Output the [X, Y] coordinate of the center of the cell containing the given text.  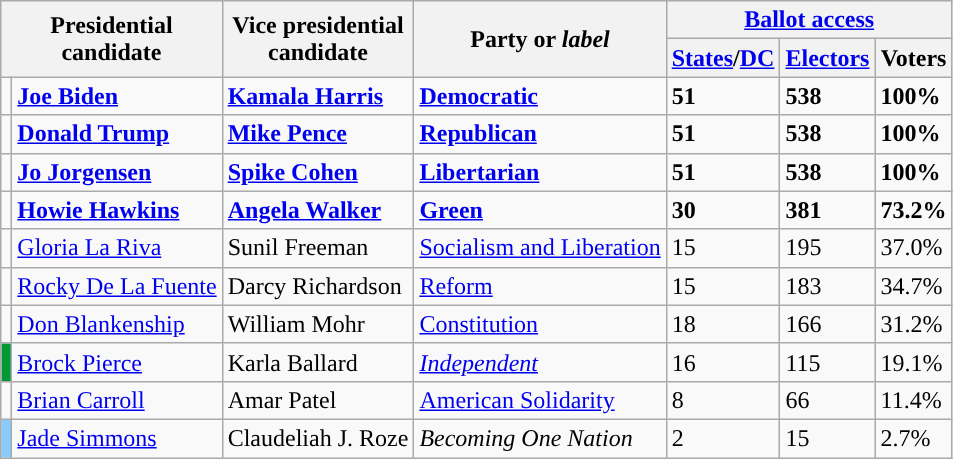
195 [828, 248]
Becoming One Nation [540, 438]
Voters [914, 58]
Libertarian [540, 172]
Socialism and Liberation [540, 248]
Independent [540, 362]
2.7% [914, 438]
Joe Biden [117, 96]
16 [723, 362]
Brian Carroll [117, 400]
Democratic [540, 96]
Howie Hawkins [117, 210]
18 [723, 324]
Presidentialcandidate [112, 39]
Vice presidentialcandidate [318, 39]
Republican [540, 134]
2 [723, 438]
19.1% [914, 362]
Spike Cohen [318, 172]
Sunil Freeman [318, 248]
Jo Jorgensen [117, 172]
11.4% [914, 400]
States/DC [723, 58]
Constitution [540, 324]
Amar Patel [318, 400]
Mike Pence [318, 134]
Gloria La Riva [117, 248]
Green [540, 210]
30 [723, 210]
William Mohr [318, 324]
Karla Ballard [318, 362]
8 [723, 400]
Angela Walker [318, 210]
Don Blankenship [117, 324]
American Solidarity [540, 400]
Claudeliah J. Roze [318, 438]
37.0% [914, 248]
Brock Pierce [117, 362]
31.2% [914, 324]
Reform [540, 286]
381 [828, 210]
Ballot access [809, 20]
73.2% [914, 210]
Donald Trump [117, 134]
Kamala Harris [318, 96]
Electors [828, 58]
66 [828, 400]
Darcy Richardson [318, 286]
166 [828, 324]
Jade Simmons [117, 438]
Party or label [540, 39]
183 [828, 286]
115 [828, 362]
Rocky De La Fuente [117, 286]
34.7% [914, 286]
